Capture the cell that displays the provided text and extract its [X, Y] central coordinate. 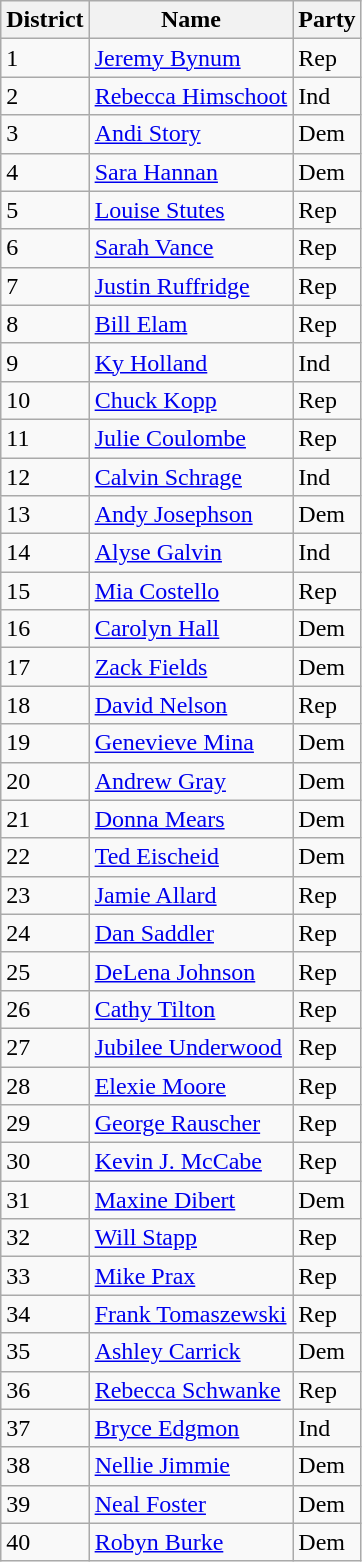
32 [45, 1238]
6 [45, 248]
Genevieve Mina [191, 743]
24 [45, 933]
Nellie Jimmie [191, 1466]
Bryce Edgmon [191, 1428]
Alyse Galvin [191, 553]
Ted Eischeid [191, 857]
11 [45, 438]
Neal Foster [191, 1504]
10 [45, 400]
26 [45, 1009]
21 [45, 819]
5 [45, 210]
1 [45, 58]
Jeremy Bynum [191, 58]
37 [45, 1428]
Louise Stutes [191, 210]
34 [45, 1314]
DeLena Johnson [191, 971]
Andrew Gray [191, 781]
19 [45, 743]
Justin Ruffridge [191, 286]
27 [45, 1047]
17 [45, 667]
District [45, 20]
3 [45, 134]
9 [45, 362]
35 [45, 1352]
2 [45, 96]
Name [191, 20]
7 [45, 286]
15 [45, 591]
20 [45, 781]
Carolyn Hall [191, 629]
33 [45, 1276]
18 [45, 705]
4 [45, 172]
22 [45, 857]
Bill Elam [191, 324]
Frank Tomaszewski [191, 1314]
Chuck Kopp [191, 400]
13 [45, 515]
Donna Mears [191, 819]
Mike Prax [191, 1276]
George Rauscher [191, 1124]
Zack Fields [191, 667]
39 [45, 1504]
Sara Hannan [191, 172]
Rebecca Himschoot [191, 96]
Elexie Moore [191, 1085]
28 [45, 1085]
29 [45, 1124]
David Nelson [191, 705]
Dan Saddler [191, 933]
Andy Josephson [191, 515]
Party [327, 20]
14 [45, 553]
8 [45, 324]
Julie Coulombe [191, 438]
Jamie Allard [191, 895]
Mia Costello [191, 591]
36 [45, 1390]
38 [45, 1466]
25 [45, 971]
Will Stapp [191, 1238]
40 [45, 1542]
Cathy Tilton [191, 1009]
16 [45, 629]
Robyn Burke [191, 1542]
Calvin Schrage [191, 477]
31 [45, 1200]
12 [45, 477]
Jubilee Underwood [191, 1047]
Ashley Carrick [191, 1352]
Sarah Vance [191, 248]
Rebecca Schwanke [191, 1390]
23 [45, 895]
Andi Story [191, 134]
30 [45, 1162]
Kevin J. McCabe [191, 1162]
Ky Holland [191, 362]
Maxine Dibert [191, 1200]
